Output the (x, y) coordinate of the center of the cell containing the given text.  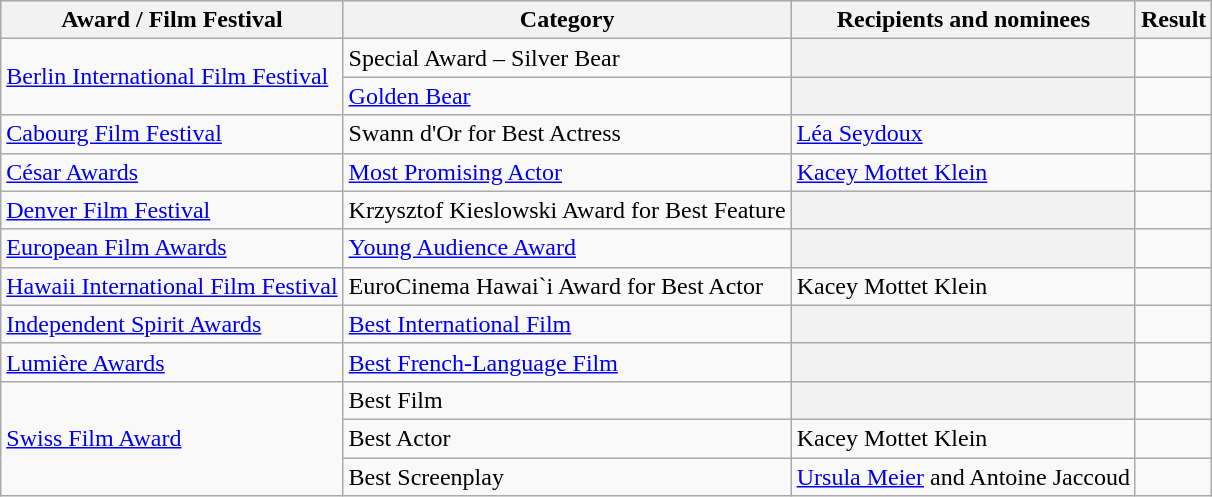
César Awards (172, 172)
Best Film (567, 400)
Independent Spirit Awards (172, 324)
Award / Film Festival (172, 20)
Recipients and nominees (963, 20)
Lumière Awards (172, 362)
Ursula Meier and Antoine Jaccoud (963, 477)
Cabourg Film Festival (172, 134)
Denver Film Festival (172, 210)
Young Audience Award (567, 248)
Most Promising Actor (567, 172)
Best French-Language Film (567, 362)
Golden Bear (567, 96)
Berlin International Film Festival (172, 77)
Léa Seydoux (963, 134)
EuroCinema Hawai`i Award for Best Actor (567, 286)
Krzysztof Kieslowski Award for Best Feature (567, 210)
European Film Awards (172, 248)
Best Actor (567, 438)
Hawaii International Film Festival (172, 286)
Swann d'Or for Best Actress (567, 134)
Best International Film (567, 324)
Best Screenplay (567, 477)
Category (567, 20)
Special Award – Silver Bear (567, 58)
Swiss Film Award (172, 438)
Result (1173, 20)
